Output the (X, Y) coordinate of the center of the cell containing the given text.  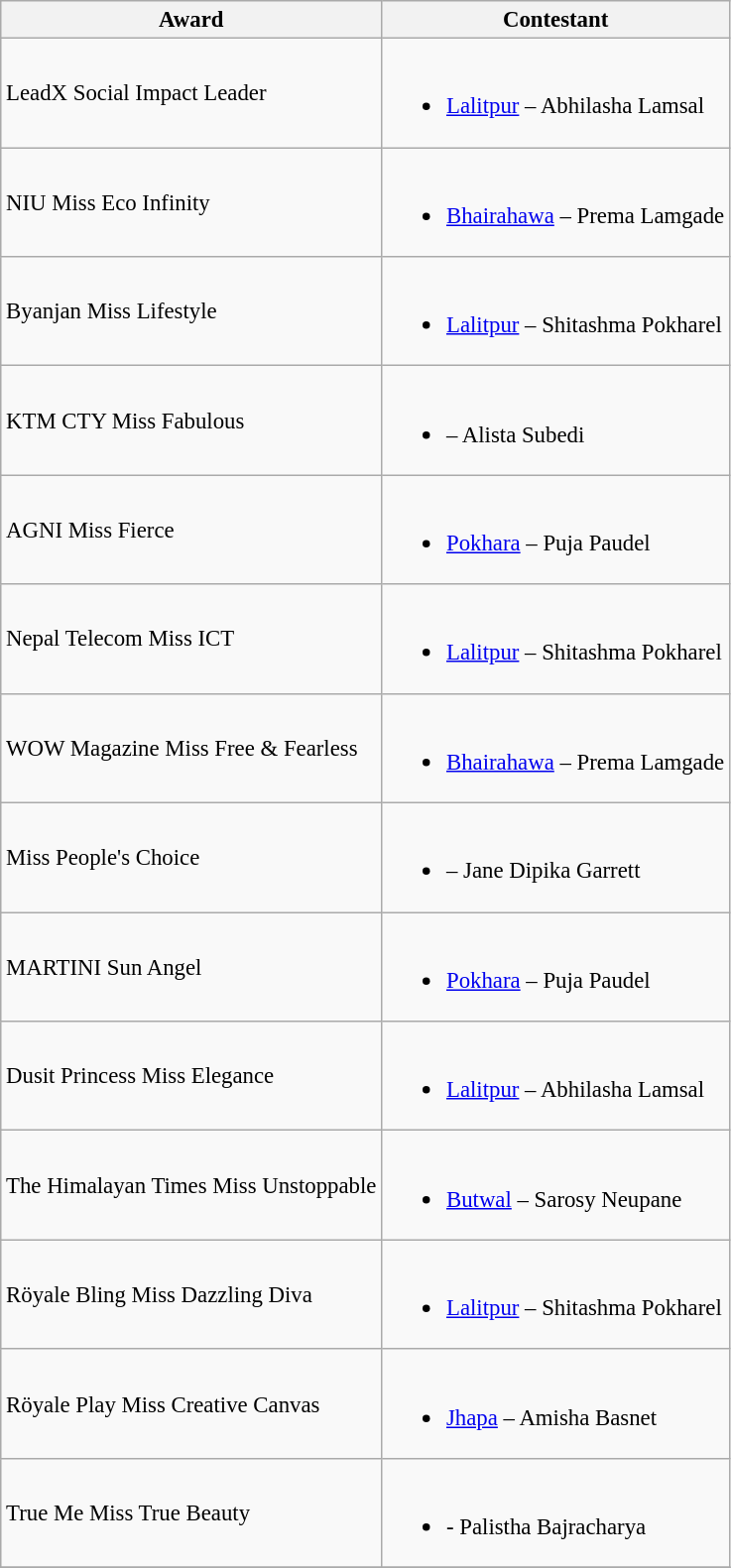
Award (191, 20)
KTM CTY Miss Fabulous (191, 421)
Contestant (555, 20)
Röyale Play Miss Creative Canvas (191, 1403)
NIU Miss Eco Infinity (191, 202)
– Alista Subedi (555, 421)
True Me Miss True Beauty (191, 1513)
WOW Magazine Miss Free & Fearless (191, 748)
- Palistha Bajracharya (555, 1513)
LeadX Social Impact Leader (191, 93)
Nepal Telecom Miss ICT (191, 639)
MARTINI Sun Angel (191, 967)
The Himalayan Times Miss Unstoppable (191, 1185)
Butwal – Sarosy Neupane (555, 1185)
Dusit Princess Miss Elegance (191, 1076)
Byanjan Miss Lifestyle (191, 311)
Jhapa – Amisha Basnet (555, 1403)
Röyale Bling Miss Dazzling Diva (191, 1294)
AGNI Miss Fierce (191, 530)
Miss People's Choice (191, 858)
– Jane Dipika Garrett (555, 858)
